Extract the [X, Y] coordinate from the center of the cell holding the provided text.  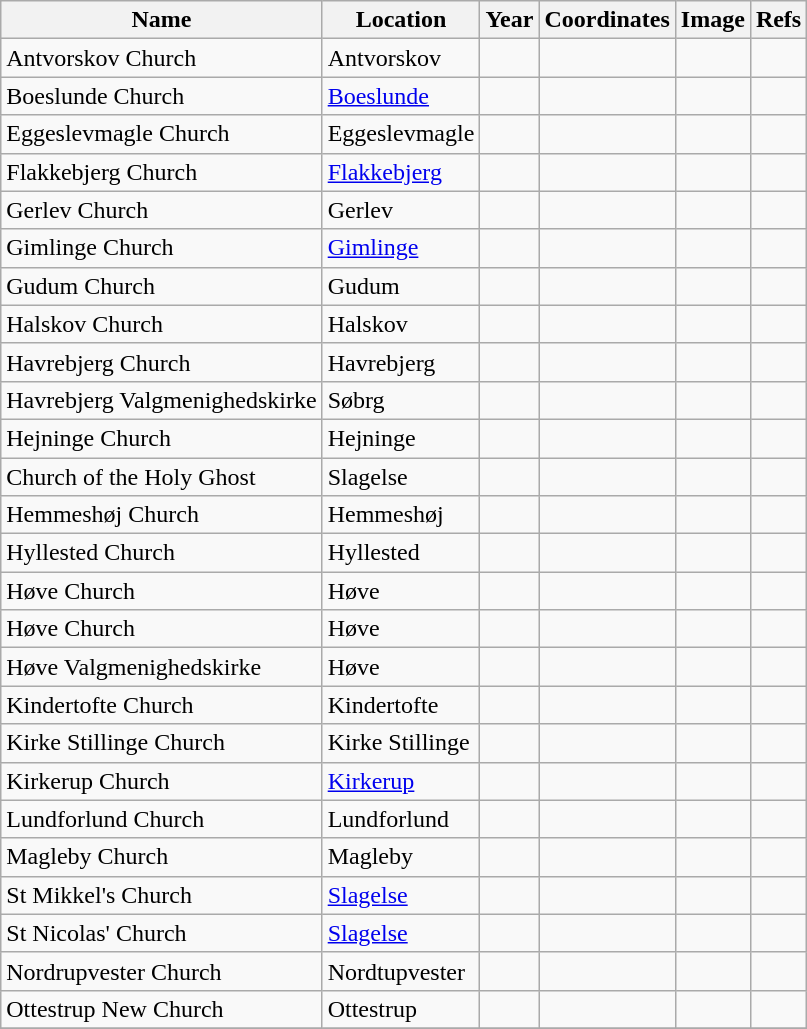
St Nicolas' Church [162, 933]
Havrebjerg Church [162, 362]
Gudum Church [162, 286]
Kindertofte [401, 705]
Hejninge Church [162, 438]
Hemmeshøj [401, 515]
St Mikkel's Church [162, 895]
Nordrupvester Church [162, 971]
Flakkebjerg [401, 172]
Søbrg [401, 400]
Hemmeshøj Church [162, 515]
Ottestrup New Church [162, 1009]
Gimlinge Church [162, 248]
Flakkebjerg Church [162, 172]
Hyllested Church [162, 553]
Havrebjerg Valgmenighedskirke [162, 400]
Kirke Stillinge Church [162, 743]
Image [712, 20]
Gerlev [401, 210]
Antvorskov [401, 58]
Location [401, 20]
Lundforlund [401, 819]
Gimlinge [401, 248]
Nordtupvester [401, 971]
Gudum [401, 286]
Gerlev Church [162, 210]
Kindertofte Church [162, 705]
Halskov [401, 324]
Halskov Church [162, 324]
Name [162, 20]
Hejninge [401, 438]
Antvorskov Church [162, 58]
Kirkerup [401, 781]
Høve Valgmenighedskirke [162, 667]
Magleby [401, 857]
Magleby Church [162, 857]
Havrebjerg [401, 362]
Refs [778, 20]
Church of the Holy Ghost [162, 477]
Year [510, 20]
Ottestrup [401, 1009]
Lundforlund Church [162, 819]
Hyllested [401, 553]
Eggeslevmagle Church [162, 134]
Boeslunde Church [162, 96]
Boeslunde [401, 96]
Kirkerup Church [162, 781]
Coordinates [607, 20]
Eggeslevmagle [401, 134]
Kirke Stillinge [401, 743]
